Provide the (x, y) coordinate of the cell's center where the given text is located.  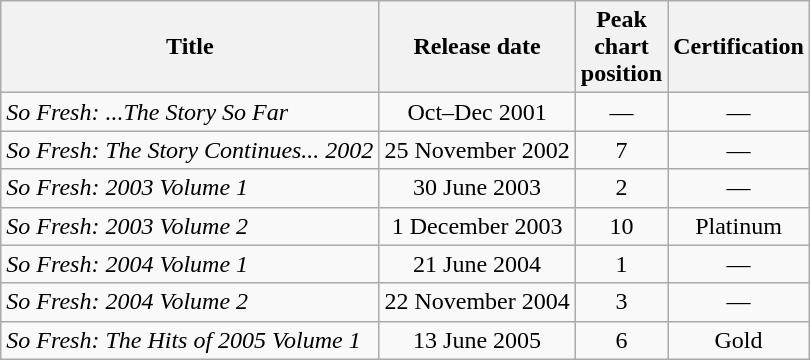
So Fresh: 2003 Volume 1 (190, 188)
Release date (477, 47)
22 November 2004 (477, 302)
So Fresh: 2004 Volume 2 (190, 302)
25 November 2002 (477, 150)
21 June 2004 (477, 264)
6 (621, 340)
Peakchartposition (621, 47)
Gold (739, 340)
1 (621, 264)
So Fresh: 2003 Volume 2 (190, 226)
10 (621, 226)
1 December 2003 (477, 226)
Title (190, 47)
13 June 2005 (477, 340)
So Fresh: The Story Continues... 2002 (190, 150)
2 (621, 188)
Oct–Dec 2001 (477, 112)
30 June 2003 (477, 188)
3 (621, 302)
So Fresh: 2004 Volume 1 (190, 264)
7 (621, 150)
So Fresh: The Hits of 2005 Volume 1 (190, 340)
Platinum (739, 226)
Certification (739, 47)
So Fresh: ...The Story So Far (190, 112)
